Search for the cell housing the specified text and yield its (x, y) center coordinate. 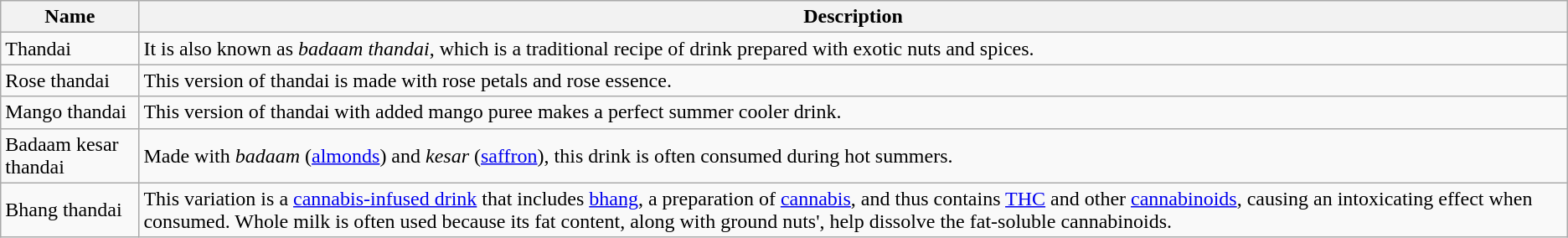
Name (70, 17)
Thandai (70, 49)
Badaam kesar thandai (70, 156)
Bhang thandai (70, 210)
Description (853, 17)
Mango thandai (70, 112)
It is also known as badaam thandai, which is a traditional recipe of drink prepared with exotic nuts and spices. (853, 49)
Rose thandai (70, 80)
Made with badaam (almonds) and kesar (saffron), this drink is often consumed during hot summers. (853, 156)
This version of thandai with added mango puree makes a perfect summer cooler drink. (853, 112)
This version of thandai is made with rose petals and rose essence. (853, 80)
